Search for the cell housing the specified text and yield its (X, Y) center coordinate. 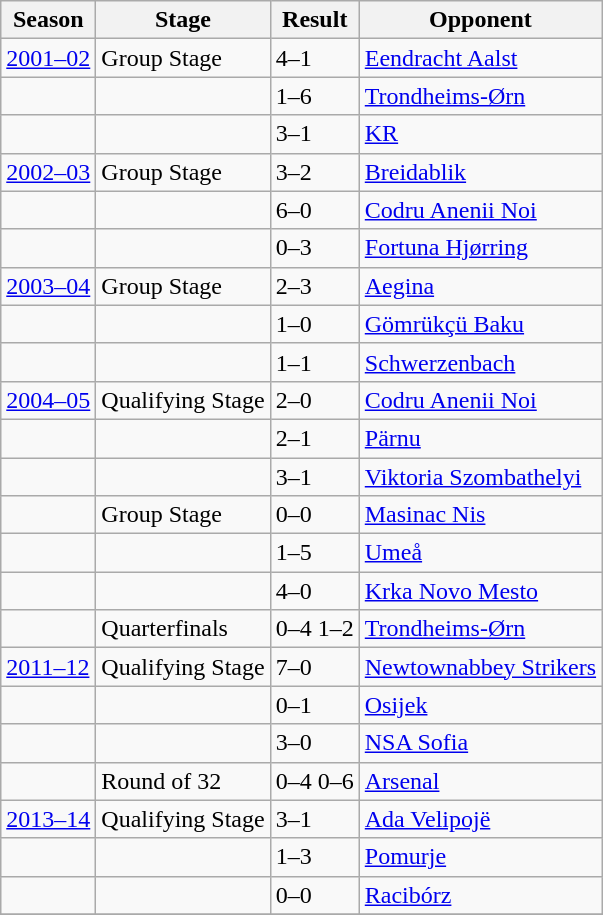
Ada Velipojë (480, 819)
2–0 (314, 400)
2004–05 (48, 400)
Newtownabbey Strikers (480, 667)
0–3 (314, 248)
Krka Novo Mesto (480, 591)
Osijek (480, 705)
2002–03 (48, 172)
1–3 (314, 857)
Eendracht Aalst (480, 58)
0–4 1–2 (314, 629)
Schwerzenbach (480, 362)
1–6 (314, 96)
Opponent (480, 20)
Pomurje (480, 857)
Round of 32 (183, 781)
2011–12 (48, 667)
4–1 (314, 58)
Viktoria Szombathelyi (480, 477)
Fortuna Hjørring (480, 248)
2001–02 (48, 58)
Season (48, 20)
Quarterfinals (183, 629)
3–2 (314, 172)
Masinac Nis (480, 515)
NSA Sofia (480, 743)
Stage (183, 20)
2013–14 (48, 819)
2003–04 (48, 286)
Arsenal (480, 781)
2–1 (314, 438)
0–1 (314, 705)
Umeå (480, 553)
KR (480, 134)
Gömrükçü Baku (480, 324)
4–0 (314, 591)
2–3 (314, 286)
Result (314, 20)
0–4 0–6 (314, 781)
3–0 (314, 743)
6–0 (314, 210)
7–0 (314, 667)
1–0 (314, 324)
Pärnu (480, 438)
Racibórz (480, 895)
Breidablik (480, 172)
1–1 (314, 362)
1–5 (314, 553)
Aegina (480, 286)
